Find where the given text appears and provide that cell's center as (x, y) coordinate. 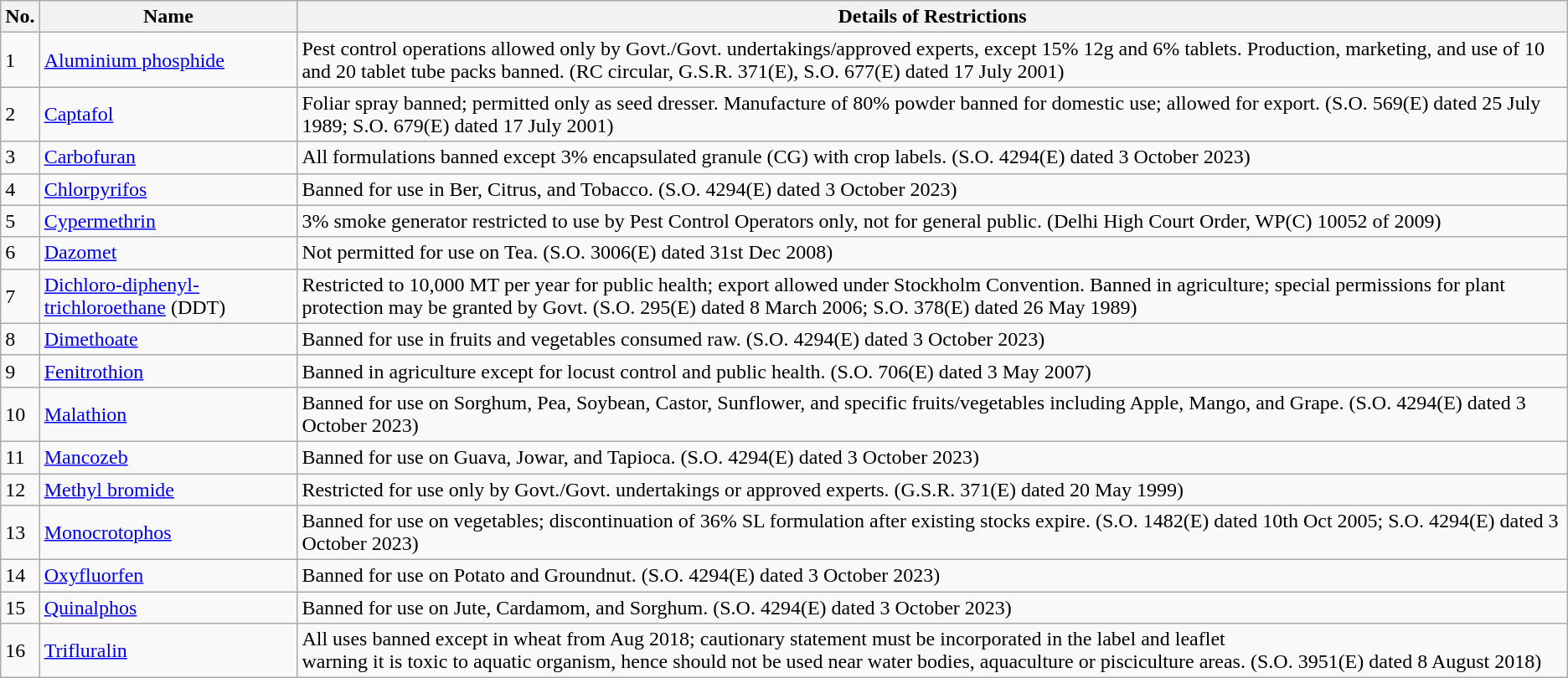
9 (20, 371)
Dichloro-diphenyl-trichloroethane (DDT) (168, 296)
Restricted for use only by Govt./Govt. undertakings or approved experts. (G.S.R. 371(E) dated 20 May 1999) (932, 490)
Monocrotophos (168, 532)
No. (20, 17)
Mancozeb (168, 457)
Chlorpyrifos (168, 189)
14 (20, 576)
7 (20, 296)
5 (20, 221)
Banned in agriculture except for locust control and public health. (S.O. 706(E) dated 3 May 2007) (932, 371)
Cypermethrin (168, 221)
Banned for use on Potato and Groundnut. (S.O. 4294(E) dated 3 October 2023) (932, 576)
10 (20, 413)
Oxyfluorfen (168, 576)
15 (20, 608)
12 (20, 490)
Details of Restrictions (932, 17)
8 (20, 339)
Captafol (168, 114)
Banned for use in fruits and vegetables consumed raw. (S.O. 4294(E) dated 3 October 2023) (932, 339)
Quinalphos (168, 608)
Methyl bromide (168, 490)
6 (20, 253)
3 (20, 157)
2 (20, 114)
Malathion (168, 413)
Dimethoate (168, 339)
Dazomet (168, 253)
4 (20, 189)
3% smoke generator restricted to use by Pest Control Operators only, not for general public. (Delhi High Court Order, WP(C) 10052 of 2009) (932, 221)
11 (20, 457)
Trifluralin (168, 651)
16 (20, 651)
Banned for use on Jute, Cardamom, and Sorghum. (S.O. 4294(E) dated 3 October 2023) (932, 608)
13 (20, 532)
Name (168, 17)
1 (20, 60)
Banned for use on Guava, Jowar, and Tapioca. (S.O. 4294(E) dated 3 October 2023) (932, 457)
Banned for use in Ber, Citrus, and Tobacco. (S.O. 4294(E) dated 3 October 2023) (932, 189)
Carbofuran (168, 157)
Fenitrothion (168, 371)
All formulations banned except 3% encapsulated granule (CG) with crop labels. (S.O. 4294(E) dated 3 October 2023) (932, 157)
Aluminium phosphide (168, 60)
Not permitted for use on Tea. (S.O. 3006(E) dated 31st Dec 2008) (932, 253)
